Return the (x, y) coordinate for the center point of the cell that contains the specified text.  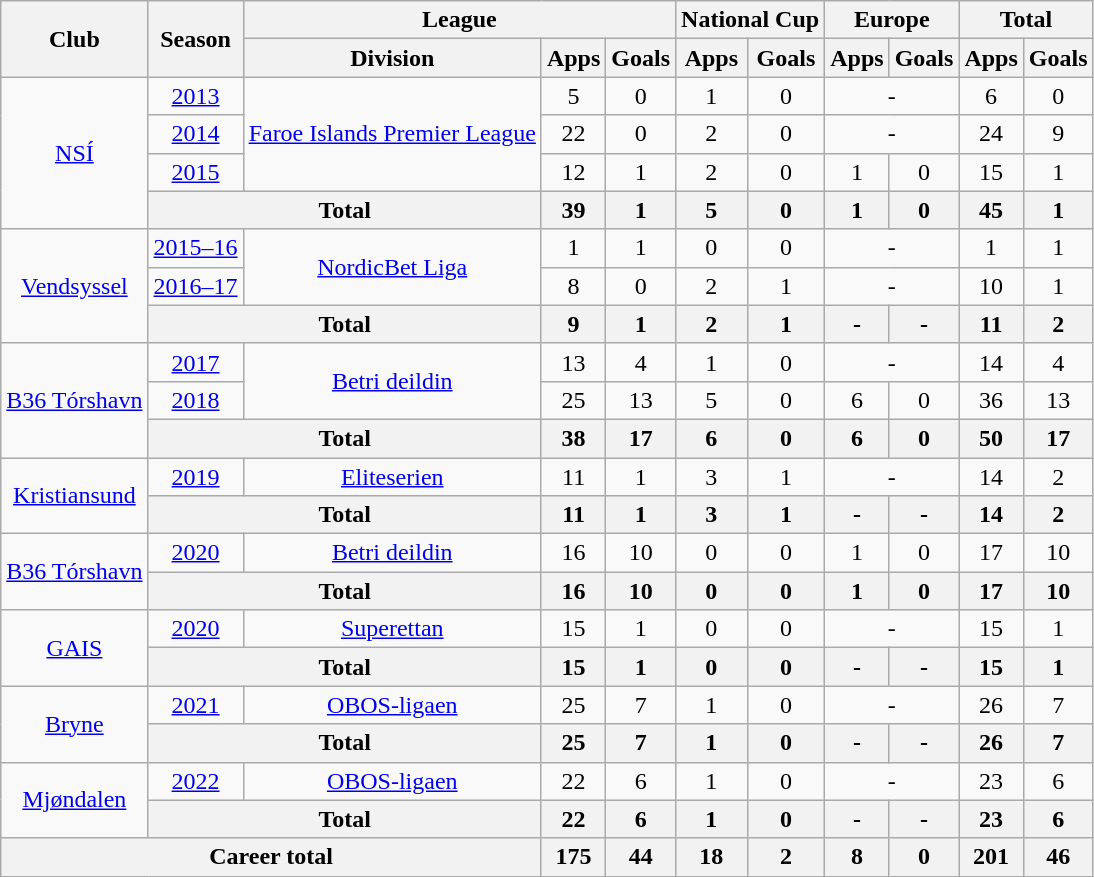
36 (991, 400)
50 (991, 438)
2015 (196, 172)
45 (991, 210)
National Cup (750, 20)
2021 (196, 705)
38 (573, 438)
GAIS (74, 648)
Kristiansund (74, 496)
46 (1058, 857)
NSÍ (74, 153)
2013 (196, 96)
League (459, 20)
Season (196, 39)
2018 (196, 400)
2017 (196, 362)
Mjøndalen (74, 800)
2022 (196, 781)
2014 (196, 134)
Bryne (74, 724)
175 (573, 857)
201 (991, 857)
2019 (196, 477)
Europe (892, 20)
44 (641, 857)
18 (712, 857)
2015–16 (196, 248)
Vendsyssel (74, 286)
Career total (272, 857)
NordicBet Liga (392, 267)
Club (74, 39)
39 (573, 210)
Superettan (392, 629)
2016–17 (196, 286)
Faroe Islands Premier League (392, 134)
Eliteserien (392, 477)
Division (392, 58)
24 (991, 134)
12 (573, 172)
